Determine the [X, Y] coordinate at the center of the cell enclosing the given text.  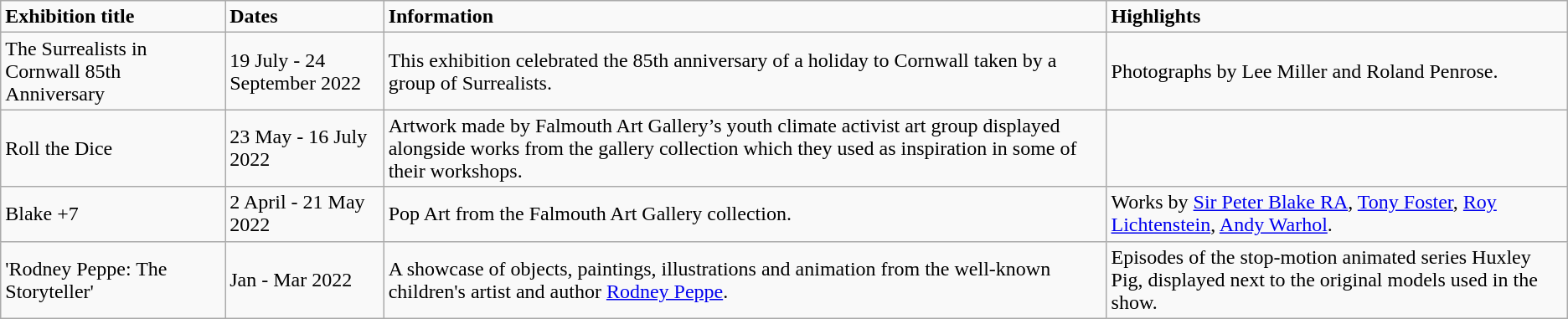
The Surrealists in Cornwall 85th Anniversary [113, 71]
23 May - 16 July 2022 [305, 148]
Pop Art from the Falmouth Art Gallery collection. [745, 214]
Information [745, 17]
Jan - Mar 2022 [305, 280]
Works by Sir Peter Blake RA, Tony Foster, Roy Lichtenstein, Andy Warhol. [1337, 214]
Blake +7 [113, 214]
Exhibition title [113, 17]
2 April - 21 May 2022 [305, 214]
This exhibition celebrated the 85th anniversary of a holiday to Cornwall taken by a group of Surrealists. [745, 71]
19 July - 24 September 2022 [305, 71]
Dates [305, 17]
A showcase of objects, paintings, illustrations and animation from the well-known children's artist and author Rodney Peppe. [745, 280]
'Rodney Peppe: The Storyteller' [113, 280]
Highlights [1337, 17]
Photographs by Lee Miller and Roland Penrose. [1337, 71]
Roll the Dice [113, 148]
Episodes of the stop-motion animated series Huxley Pig, displayed next to the original models used in the show. [1337, 280]
